Find where the given text appears and provide that cell's center as (X, Y) coordinate. 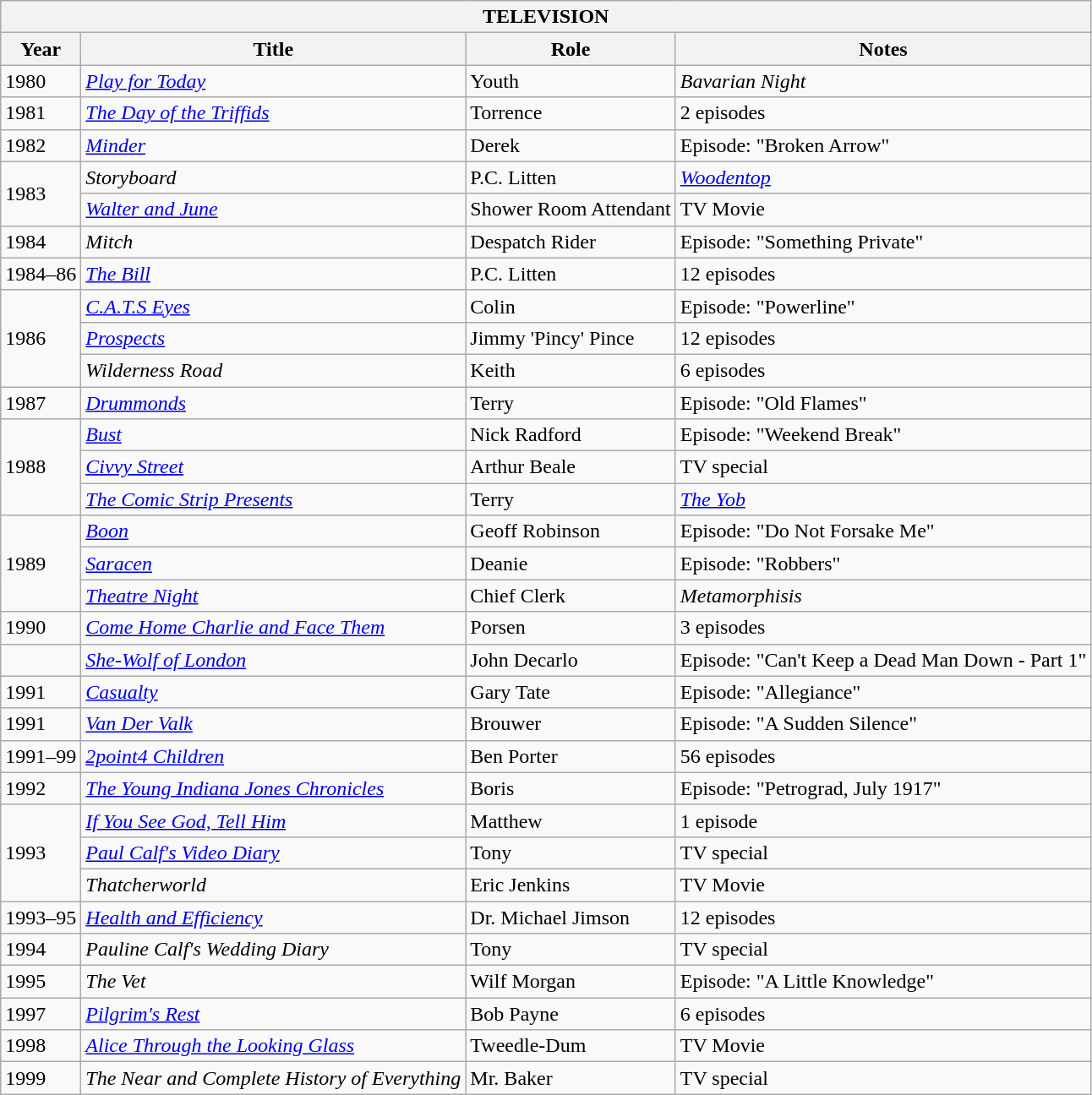
1998 (41, 1046)
Deanie (571, 564)
1983 (41, 193)
C.A.T.S Eyes (274, 306)
Paul Calf's Video Diary (274, 853)
Bob Payne (571, 1014)
John Decarlo (571, 660)
Year (41, 49)
Episode: "Weekend Break" (883, 435)
Episode: "Can't Keep a Dead Man Down - Part 1" (883, 660)
Theatre Night (274, 596)
1981 (41, 113)
Geoff Robinson (571, 531)
Dr. Michael Jimson (571, 917)
The Near and Complete History of Everything (274, 1078)
1990 (41, 628)
Come Home Charlie and Face Them (274, 628)
Ben Porter (571, 756)
Shower Room Attendant (571, 210)
1986 (41, 338)
2point4 Children (274, 756)
Episode: "Do Not Forsake Me" (883, 531)
1999 (41, 1078)
Prospects (274, 338)
Episode: "Petrograd, July 1917" (883, 788)
Porsen (571, 628)
Wilf Morgan (571, 982)
Saracen (274, 564)
Boris (571, 788)
1995 (41, 982)
Notes (883, 49)
Youth (571, 81)
1980 (41, 81)
Episode: "Something Private" (883, 242)
Bust (274, 435)
Episode: "A Sudden Silence" (883, 724)
1993–95 (41, 917)
Episode: "A Little Knowledge" (883, 982)
Role (571, 49)
Pilgrim's Rest (274, 1014)
Boon (274, 531)
Brouwer (571, 724)
Eric Jenkins (571, 885)
1994 (41, 950)
Walter and June (274, 210)
Gary Tate (571, 692)
Episode: "Robbers" (883, 564)
Keith (571, 370)
2 episodes (883, 113)
The Vet (274, 982)
Pauline Calf's Wedding Diary (274, 950)
Casualty (274, 692)
The Day of the Triffids (274, 113)
56 episodes (883, 756)
Nick Radford (571, 435)
Van Der Valk (274, 724)
1997 (41, 1014)
Bavarian Night (883, 81)
Title (274, 49)
Drummonds (274, 403)
The Young Indiana Jones Chronicles (274, 788)
If You See God, Tell Him (274, 820)
Colin (571, 306)
Episode: "Broken Arrow" (883, 145)
1987 (41, 403)
1989 (41, 564)
Woodentop (883, 177)
Mr. Baker (571, 1078)
Derek (571, 145)
The Comic Strip Presents (274, 499)
The Yob (883, 499)
Mitch (274, 242)
Arthur Beale (571, 467)
Episode: "Old Flames" (883, 403)
Chief Clerk (571, 596)
Episode: "Allegiance" (883, 692)
Alice Through the Looking Glass (274, 1046)
1991–99 (41, 756)
Tweedle-Dum (571, 1046)
Despatch Rider (571, 242)
1988 (41, 467)
Play for Today (274, 81)
3 episodes (883, 628)
The Bill (274, 274)
Minder (274, 145)
Episode: "Powerline" (883, 306)
Jimmy 'Pincy' Pince (571, 338)
1984 (41, 242)
1 episode (883, 820)
1984–86 (41, 274)
Civvy Street (274, 467)
She-Wolf of London (274, 660)
Thatcherworld (274, 885)
Matthew (571, 820)
Torrence (571, 113)
1992 (41, 788)
Wilderness Road (274, 370)
1993 (41, 853)
TELEVISION (546, 17)
Metamorphisis (883, 596)
Health and Efficiency (274, 917)
Storyboard (274, 177)
1982 (41, 145)
